Output the [X, Y] coordinate of the center of the cell containing the given text.  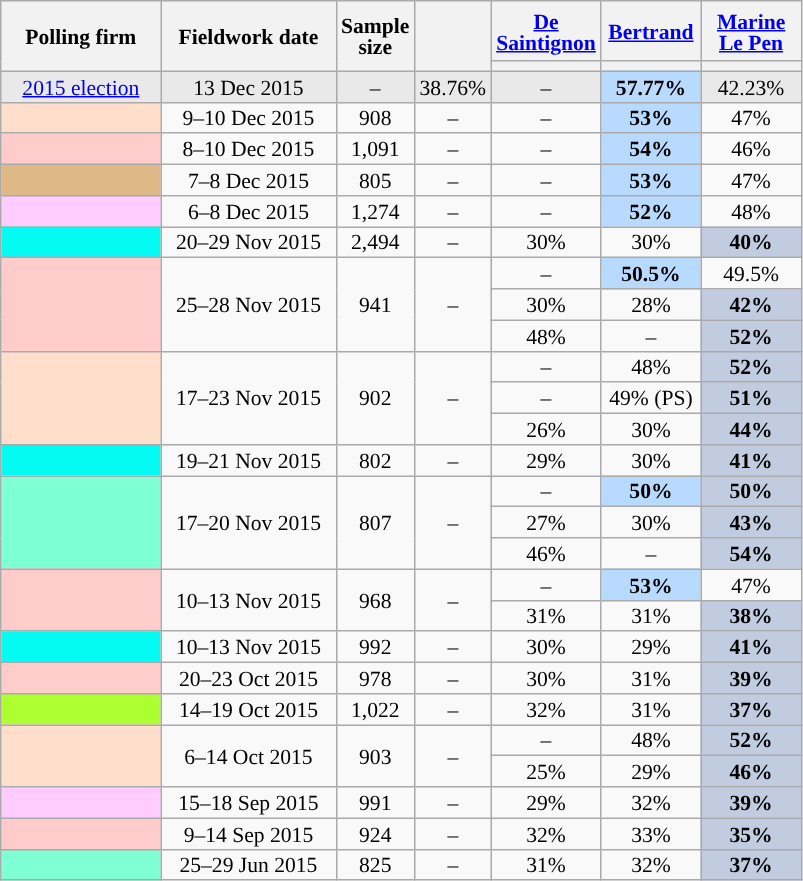
941 [375, 304]
43% [751, 522]
20–29 Nov 2015 [248, 242]
902 [375, 398]
14–19 Oct 2015 [248, 710]
19–21 Nov 2015 [248, 460]
42.23% [751, 86]
49% (PS) [651, 398]
1,274 [375, 212]
17–20 Nov 2015 [248, 522]
25% [546, 772]
2015 election [81, 86]
38.76% [452, 86]
51% [751, 398]
924 [375, 834]
9–10 Dec 2015 [248, 118]
2,494 [375, 242]
44% [751, 430]
25–29 Jun 2015 [248, 864]
49.5% [751, 274]
807 [375, 522]
50.5% [651, 274]
42% [751, 304]
978 [375, 678]
57.77% [651, 86]
25–28 Nov 2015 [248, 304]
26% [546, 430]
28% [651, 304]
992 [375, 648]
1,022 [375, 710]
40% [751, 242]
27% [546, 522]
805 [375, 180]
903 [375, 756]
6–14 Oct 2015 [248, 756]
De Saintignon [546, 31]
17–23 Nov 2015 [248, 398]
1,091 [375, 150]
Samplesize [375, 36]
9–14 Sep 2015 [248, 834]
38% [751, 616]
33% [651, 834]
908 [375, 118]
13 Dec 2015 [248, 86]
968 [375, 600]
8–10 Dec 2015 [248, 150]
35% [751, 834]
6–8 Dec 2015 [248, 212]
825 [375, 864]
Polling firm [81, 36]
15–18 Sep 2015 [248, 802]
991 [375, 802]
Marine Le Pen [751, 31]
20–23 Oct 2015 [248, 678]
Bertrand [651, 31]
7–8 Dec 2015 [248, 180]
802 [375, 460]
Fieldwork date [248, 36]
